Extract the (x, y) coordinate from the center of the cell holding the provided text.  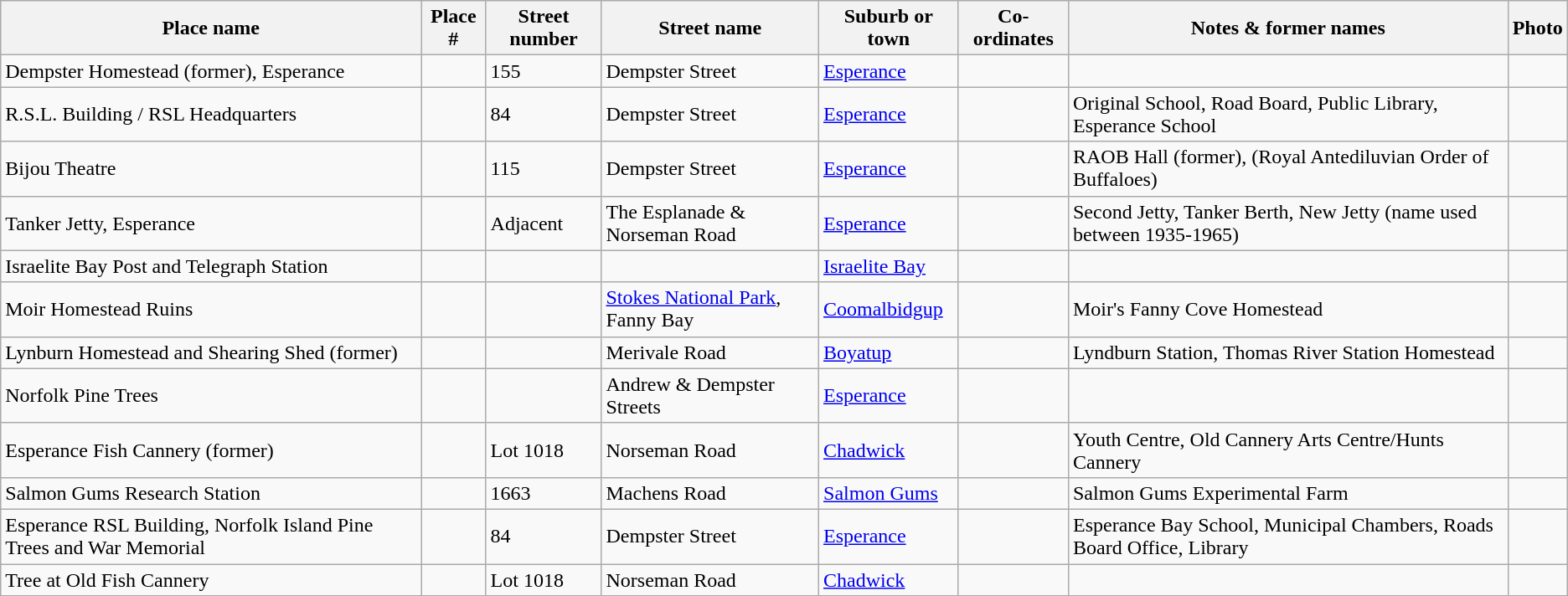
Photo (1538, 28)
Co-ordinates (1014, 28)
Coomalbidgup (890, 310)
115 (544, 169)
RAOB Hall (former), (Royal Antediluvian Order of Buffaloes) (1288, 169)
Street number (544, 28)
Esperance RSL Building, Norfolk Island Pine Trees and War Memorial (211, 536)
Street name (710, 28)
Salmon Gums Research Station (211, 493)
Original School, Road Board, Public Library, Esperance School (1288, 114)
Israelite Bay (890, 266)
Place # (454, 28)
Esperance Fish Cannery (former) (211, 450)
Andrew & Dempster Streets (710, 395)
Stokes National Park, Fanny Bay (710, 310)
Boyatup (890, 352)
Salmon Gums (890, 493)
Lynburn Homestead and Shearing Shed (former) (211, 352)
Machens Road (710, 493)
R.S.L. Building / RSL Headquarters (211, 114)
Notes & former names (1288, 28)
Norfolk Pine Trees (211, 395)
Lyndburn Station, Thomas River Station Homestead (1288, 352)
Israelite Bay Post and Telegraph Station (211, 266)
Dempster Homestead (former), Esperance (211, 71)
Salmon Gums Experimental Farm (1288, 493)
Moir's Fanny Cove Homestead (1288, 310)
Merivale Road (710, 352)
Adjacent (544, 223)
The Esplanade & Norseman Road (710, 223)
Bijou Theatre (211, 169)
Second Jetty, Tanker Berth, New Jetty (name used between 1935-1965) (1288, 223)
155 (544, 71)
1663 (544, 493)
Moir Homestead Ruins (211, 310)
Suburb or town (890, 28)
Youth Centre, Old Cannery Arts Centre/Hunts Cannery (1288, 450)
Place name (211, 28)
Tanker Jetty, Esperance (211, 223)
Tree at Old Fish Cannery (211, 580)
Esperance Bay School, Municipal Chambers, Roads Board Office, Library (1288, 536)
